Find where the given text appears and provide that cell's center as [X, Y] coordinate. 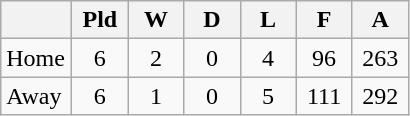
W [156, 20]
1 [156, 96]
96 [324, 58]
111 [324, 96]
292 [380, 96]
Home [36, 58]
5 [268, 96]
F [324, 20]
L [268, 20]
2 [156, 58]
263 [380, 58]
4 [268, 58]
Away [36, 96]
A [380, 20]
D [212, 20]
Pld [100, 20]
